Pinpoint the cell where the given text exists, returning its [x, y] midpoint coordinate. 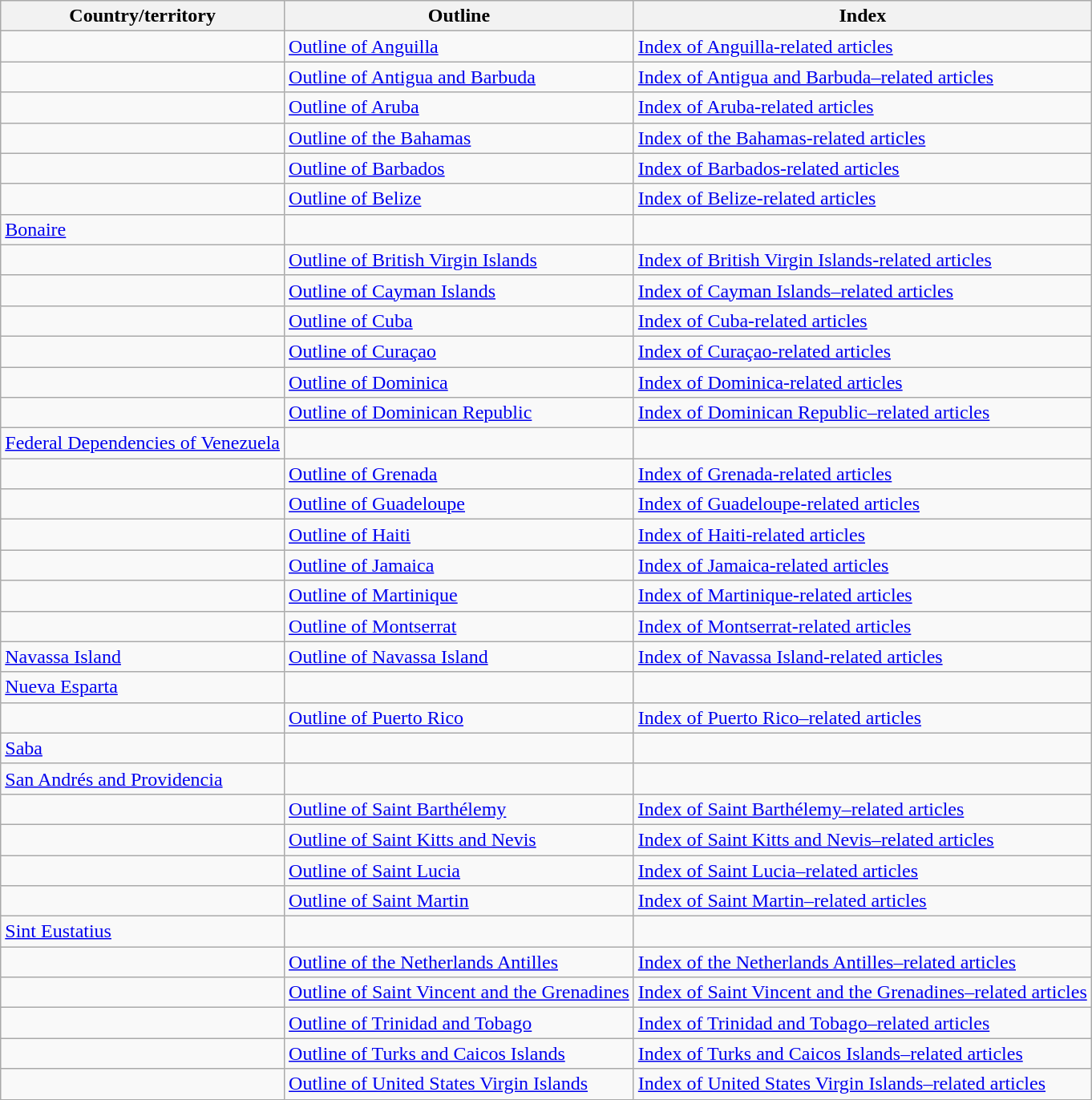
Federal Dependencies of Venezuela [143, 443]
Outline of Dominica [459, 382]
Index of Puerto Rico–related articles [863, 718]
Index of Aruba-related articles [863, 107]
Outline [459, 16]
Outline of Saint Vincent and the Grenadines [459, 993]
Index of Antigua and Barbuda–related articles [863, 77]
Outline of Grenada [459, 474]
Index of Saint Barthélemy–related articles [863, 809]
Index of Saint Martin–related articles [863, 901]
Outline of Belize [459, 199]
Index of Cuba-related articles [863, 321]
Outline of Barbados [459, 168]
Outline of Cayman Islands [459, 290]
Outline of Aruba [459, 107]
Index of Martinique-related articles [863, 596]
Index of Guadeloupe-related articles [863, 504]
Outline of Curaçao [459, 351]
Index of Montserrat-related articles [863, 626]
Index of Grenada-related articles [863, 474]
Index of Barbados-related articles [863, 168]
Outline of Anguilla [459, 47]
San Andrés and Providencia [143, 778]
Index of Saint Vincent and the Grenadines–related articles [863, 993]
Index of Trinidad and Tobago–related articles [863, 1023]
Country/territory [143, 16]
Outline of Jamaica [459, 565]
Outline of United States Virgin Islands [459, 1084]
Sint Eustatius [143, 932]
Outline of Navassa Island [459, 657]
Saba [143, 748]
Index of the Bahamas-related articles [863, 138]
Outline of the Netherlands Antilles [459, 962]
Outline of British Virgin Islands [459, 260]
Outline of Guadeloupe [459, 504]
Index of Anguilla-related articles [863, 47]
Outline of Trinidad and Tobago [459, 1023]
Outline of Haiti [459, 535]
Bonaire [143, 229]
Outline of Turks and Caicos Islands [459, 1053]
Index of Turks and Caicos Islands–related articles [863, 1053]
Index of Jamaica-related articles [863, 565]
Index of British Virgin Islands-related articles [863, 260]
Index of Curaçao-related articles [863, 351]
Index of United States Virgin Islands–related articles [863, 1084]
Outline of Antigua and Barbuda [459, 77]
Index of Dominican Republic–related articles [863, 413]
Index of the Netherlands Antilles–related articles [863, 962]
Nueva Esparta [143, 687]
Outline of Saint Martin [459, 901]
Index of Saint Kitts and Nevis–related articles [863, 839]
Index [863, 16]
Outline of Montserrat [459, 626]
Outline of Puerto Rico [459, 718]
Index of Saint Lucia–related articles [863, 870]
Index of Belize-related articles [863, 199]
Index of Cayman Islands–related articles [863, 290]
Outline of Cuba [459, 321]
Outline of Saint Barthélemy [459, 809]
Outline of Martinique [459, 596]
Outline of Saint Kitts and Nevis [459, 839]
Index of Haiti-related articles [863, 535]
Outline of Saint Lucia [459, 870]
Outline of the Bahamas [459, 138]
Outline of Dominican Republic [459, 413]
Navassa Island [143, 657]
Index of Dominica-related articles [863, 382]
Index of Navassa Island-related articles [863, 657]
